From the cell containing the given text, extract its center point as [X, Y] coordinate. 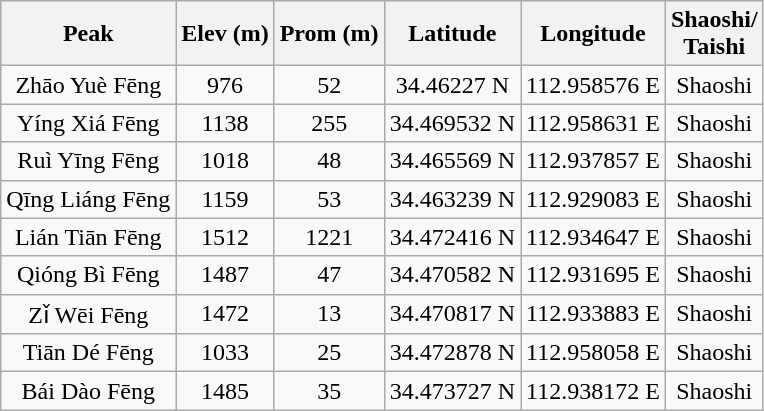
Qīng Liáng Fēng [88, 199]
976 [225, 85]
1487 [225, 275]
Lián Tiān Fēng [88, 237]
34.473727 N [452, 391]
Shaoshi/Taishi [714, 34]
35 [329, 391]
Qióng Bì Fēng [88, 275]
Tiān Dé Fēng [88, 353]
1138 [225, 123]
34.472878 N [452, 353]
Ruì Yīng Fēng [88, 161]
34.472416 N [452, 237]
Latitude [452, 34]
34.465569 N [452, 161]
34.46227 N [452, 85]
112.938172 E [592, 391]
53 [329, 199]
25 [329, 353]
1159 [225, 199]
112.931695 E [592, 275]
112.933883 E [592, 314]
52 [329, 85]
Elev (m) [225, 34]
Zhāo Yuè Fēng [88, 85]
Prom (m) [329, 34]
47 [329, 275]
1221 [329, 237]
Peak [88, 34]
Zǐ Wēi Fēng [88, 314]
Yíng Xiá Fēng [88, 123]
1512 [225, 237]
112.958576 E [592, 85]
112.958631 E [592, 123]
1033 [225, 353]
112.958058 E [592, 353]
112.929083 E [592, 199]
34.470817 N [452, 314]
Longitude [592, 34]
112.937857 E [592, 161]
34.463239 N [452, 199]
34.469532 N [452, 123]
1472 [225, 314]
Bái Dào Fēng [88, 391]
48 [329, 161]
112.934647 E [592, 237]
13 [329, 314]
1018 [225, 161]
255 [329, 123]
34.470582 N [452, 275]
1485 [225, 391]
